Output the [X, Y] coordinate of the center of the cell containing the given text.  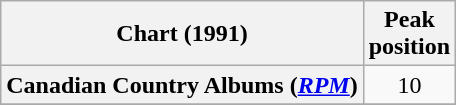
Chart (1991) [182, 34]
Peakposition [409, 34]
Canadian Country Albums (RPM) [182, 85]
10 [409, 85]
